Locate the cell with the specified text and output its [x, y] center coordinate. 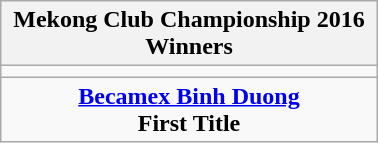
Mekong Club Championship 2016Winners [189, 34]
Becamex Binh DuongFirst Title [189, 110]
